Output the [X, Y] coordinate of the center of the cell containing the given text.  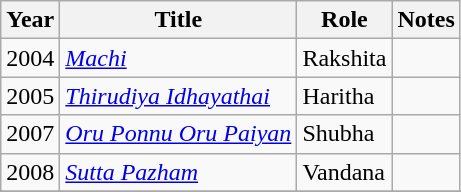
Rakshita [344, 58]
2007 [30, 134]
Year [30, 20]
2005 [30, 96]
Shubha [344, 134]
Haritha [344, 96]
Role [344, 20]
Thirudiya Idhayathai [178, 96]
Oru Ponnu Oru Paiyan [178, 134]
2004 [30, 58]
Vandana [344, 172]
Machi [178, 58]
Title [178, 20]
Sutta Pazham [178, 172]
2008 [30, 172]
Notes [426, 20]
